For the text-containing cell, return its midpoint in [X, Y] coordinate format. 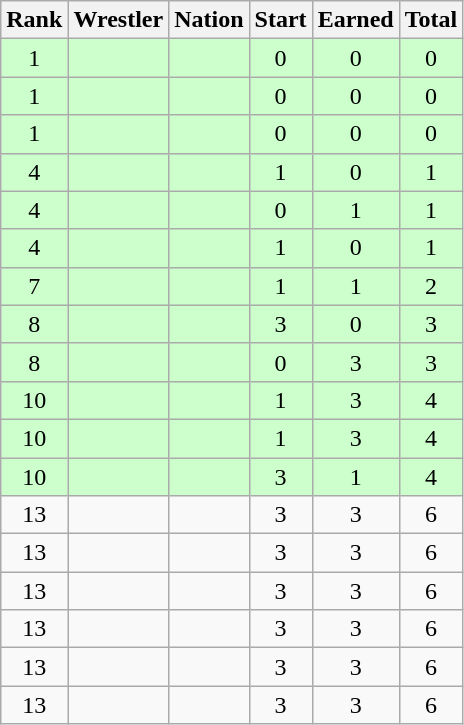
7 [34, 286]
Start [280, 20]
Earned [356, 20]
Wrestler [118, 20]
2 [431, 286]
Nation [209, 20]
Rank [34, 20]
Total [431, 20]
